Determine the (X, Y) coordinate at the center of the cell enclosing the given text.  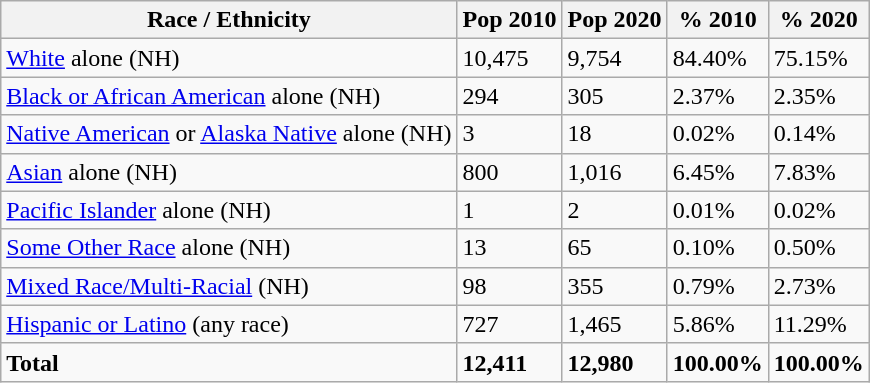
6.45% (718, 172)
White alone (NH) (229, 58)
% 2020 (818, 20)
1,016 (614, 172)
294 (510, 96)
800 (510, 172)
18 (614, 134)
9,754 (614, 58)
Hispanic or Latino (any race) (229, 324)
Total (229, 362)
0.50% (818, 248)
1,465 (614, 324)
98 (510, 286)
84.40% (718, 58)
Some Other Race alone (NH) (229, 248)
Pacific Islander alone (NH) (229, 210)
0.10% (718, 248)
727 (510, 324)
Pop 2010 (510, 20)
10,475 (510, 58)
75.15% (818, 58)
0.79% (718, 286)
2.73% (818, 286)
355 (614, 286)
12,980 (614, 362)
Asian alone (NH) (229, 172)
2 (614, 210)
5.86% (718, 324)
2.37% (718, 96)
12,411 (510, 362)
13 (510, 248)
Pop 2020 (614, 20)
65 (614, 248)
305 (614, 96)
Mixed Race/Multi-Racial (NH) (229, 286)
Black or African American alone (NH) (229, 96)
Race / Ethnicity (229, 20)
Native American or Alaska Native alone (NH) (229, 134)
0.14% (818, 134)
2.35% (818, 96)
11.29% (818, 324)
% 2010 (718, 20)
7.83% (818, 172)
1 (510, 210)
0.01% (718, 210)
3 (510, 134)
